Return the (X, Y) coordinate for the center point of the cell that contains the specified text.  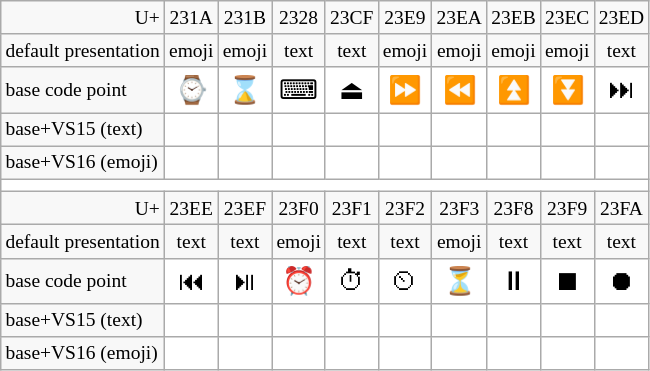
23F1 (352, 208)
⏪ (460, 90)
23EE (191, 208)
⏳ (460, 280)
⏹ (567, 280)
23FA (622, 208)
23F0 (299, 208)
231B (245, 18)
⏺ (622, 280)
⌛ (245, 90)
⏏ (352, 90)
⏲ (405, 280)
⏱ (352, 280)
2328 (299, 18)
23EB (514, 18)
⏬ (567, 90)
⏫ (514, 90)
⏩ (405, 90)
23F9 (567, 208)
⌨ (299, 90)
23F3 (460, 208)
⏮ (191, 280)
23F2 (405, 208)
23E9 (405, 18)
23CF (352, 18)
⏯ (245, 280)
231A (191, 18)
⏭ (622, 90)
⌚ (191, 90)
⏰ (299, 280)
23EA (460, 18)
23ED (622, 18)
23EC (567, 18)
23EF (245, 208)
⏸ (514, 280)
23F8 (514, 208)
